Provide the [X, Y] coordinate of the cell's center where the given text is located.  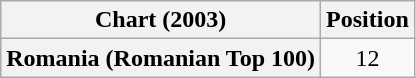
Chart (2003) [161, 20]
12 [368, 58]
Romania (Romanian Top 100) [161, 58]
Position [368, 20]
